Provide the [x, y] coordinate of the cell's center where the given text is located.  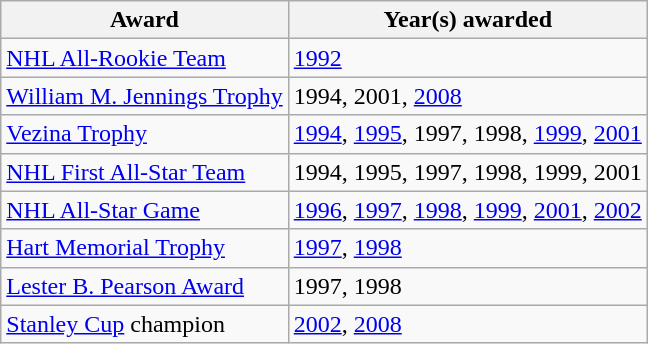
William M. Jennings Trophy [144, 96]
Hart Memorial Trophy [144, 248]
Stanley Cup champion [144, 324]
NHL All-Star Game [144, 210]
NHL All-Rookie Team [144, 58]
2002, 2008 [468, 324]
1992 [468, 58]
1996, 1997, 1998, 1999, 2001, 2002 [468, 210]
Year(s) awarded [468, 20]
Award [144, 20]
NHL First All-Star Team [144, 172]
Vezina Trophy [144, 134]
Lester B. Pearson Award [144, 286]
1994, 2001, 2008 [468, 96]
